For the text-containing cell, return its midpoint in (X, Y) coordinate format. 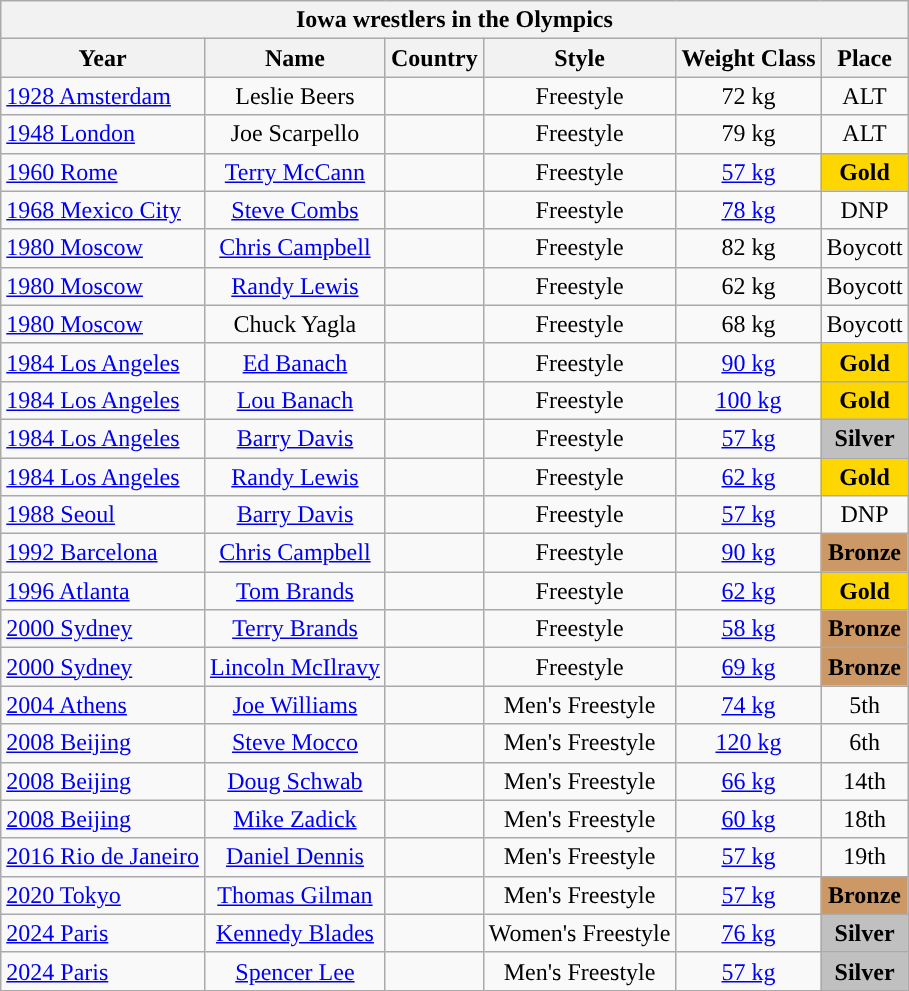
5th (864, 705)
Doug Schwab (294, 781)
Thomas Gilman (294, 895)
79 kg (748, 134)
Lou Banach (294, 400)
19th (864, 857)
2020 Tokyo (103, 895)
120 kg (748, 743)
14th (864, 781)
1996 Atlanta (103, 591)
1948 London (103, 134)
Iowa wrestlers in the Olympics (454, 20)
78 kg (748, 210)
Terry Brands (294, 629)
Country (434, 58)
1988 Seoul (103, 515)
82 kg (748, 248)
Daniel Dennis (294, 857)
18th (864, 819)
Tom Brands (294, 591)
1928 Amsterdam (103, 96)
1960 Rome (103, 172)
Weight Class (748, 58)
Chuck Yagla (294, 324)
1992 Barcelona (103, 553)
Steve Mocco (294, 743)
76 kg (748, 933)
66 kg (748, 781)
74 kg (748, 705)
Name (294, 58)
Women's Freestyle (580, 933)
Kennedy Blades (294, 933)
58 kg (748, 629)
Ed Banach (294, 362)
Joe Williams (294, 705)
Place (864, 58)
2016 Rio de Janeiro (103, 857)
69 kg (748, 667)
68 kg (748, 324)
Steve Combs (294, 210)
Year (103, 58)
72 kg (748, 96)
Spencer Lee (294, 971)
6th (864, 743)
Style (580, 58)
2004 Athens (103, 705)
Joe Scarpello (294, 134)
Mike Zadick (294, 819)
100 kg (748, 400)
Lincoln McIlravy (294, 667)
Terry McCann (294, 172)
1968 Mexico City (103, 210)
Leslie Beers (294, 96)
60 kg (748, 819)
